Detect which cell encompasses the target text, then output its [x, y] center coordinate. 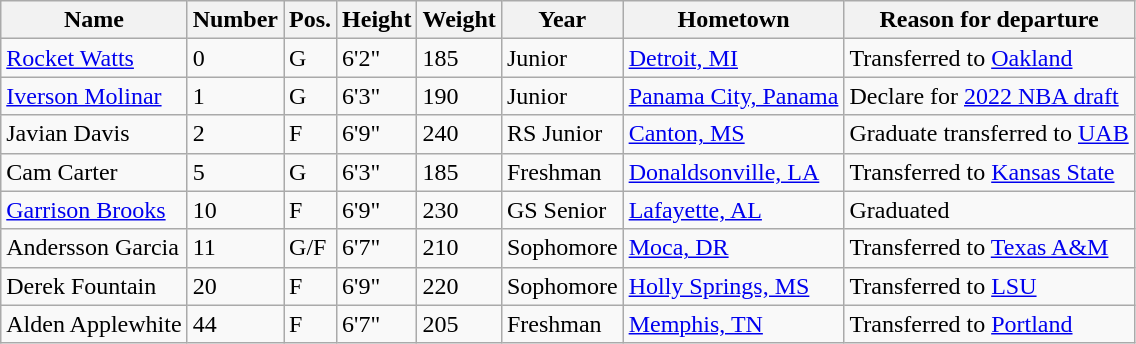
Holly Springs, MS [734, 286]
Canton, MS [734, 134]
Transferred to Oakland [989, 58]
Derek Fountain [94, 286]
240 [459, 134]
Transferred to LSU [989, 286]
Memphis, TN [734, 324]
Graduate transferred to UAB [989, 134]
205 [459, 324]
230 [459, 210]
RS Junior [562, 134]
Reason for departure [989, 20]
Year [562, 20]
6'2" [377, 58]
Rocket Watts [94, 58]
Number [235, 20]
Panama City, Panama [734, 96]
Donaldsonville, LA [734, 172]
190 [459, 96]
1 [235, 96]
Weight [459, 20]
Andersson Garcia [94, 248]
0 [235, 58]
Detroit, MI [734, 58]
Height [377, 20]
Hometown [734, 20]
Pos. [310, 20]
11 [235, 248]
10 [235, 210]
GS Senior [562, 210]
G/F [310, 248]
220 [459, 286]
Transferred to Texas A&M [989, 248]
Cam Carter [94, 172]
Moca, DR [734, 248]
2 [235, 134]
210 [459, 248]
Iverson Molinar [94, 96]
Declare for 2022 NBA draft [989, 96]
44 [235, 324]
20 [235, 286]
Garrison Brooks [94, 210]
Lafayette, AL [734, 210]
Graduated [989, 210]
Transferred to Portland [989, 324]
Transferred to Kansas State [989, 172]
5 [235, 172]
Name [94, 20]
Javian Davis [94, 134]
Alden Applewhite [94, 324]
